Determine the [X, Y] coordinate at the center of the cell enclosing the given text.  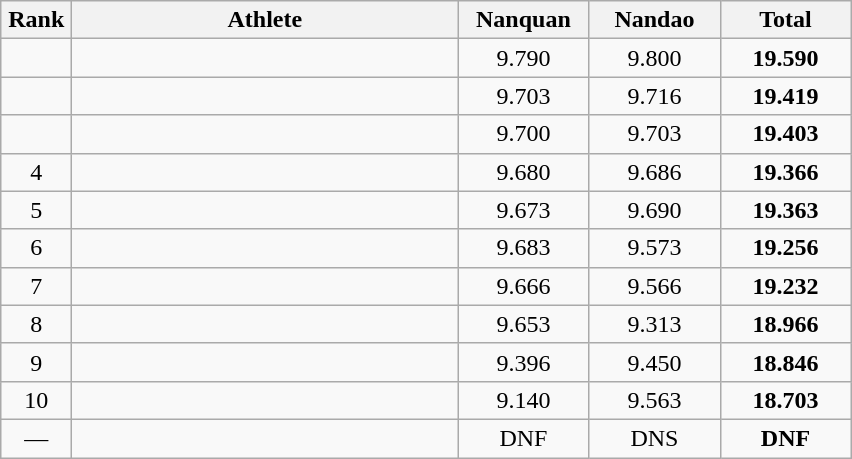
10 [36, 400]
7 [36, 286]
18.966 [786, 324]
6 [36, 248]
9.680 [524, 172]
DNS [654, 438]
Total [786, 20]
9.666 [524, 286]
19.419 [786, 96]
9.716 [654, 96]
Nandao [654, 20]
9.673 [524, 210]
4 [36, 172]
9.700 [524, 134]
19.256 [786, 248]
19.403 [786, 134]
9.313 [654, 324]
9.683 [524, 248]
9.690 [654, 210]
9.686 [654, 172]
19.590 [786, 58]
18.846 [786, 362]
19.232 [786, 286]
— [36, 438]
18.703 [786, 400]
9.653 [524, 324]
9 [36, 362]
Nanquan [524, 20]
Rank [36, 20]
9.800 [654, 58]
9.573 [654, 248]
9.790 [524, 58]
9.450 [654, 362]
9.563 [654, 400]
Athlete [265, 20]
5 [36, 210]
19.366 [786, 172]
9.396 [524, 362]
9.140 [524, 400]
8 [36, 324]
19.363 [786, 210]
9.566 [654, 286]
